Output the [x, y] coordinate of the center of the cell containing the given text.  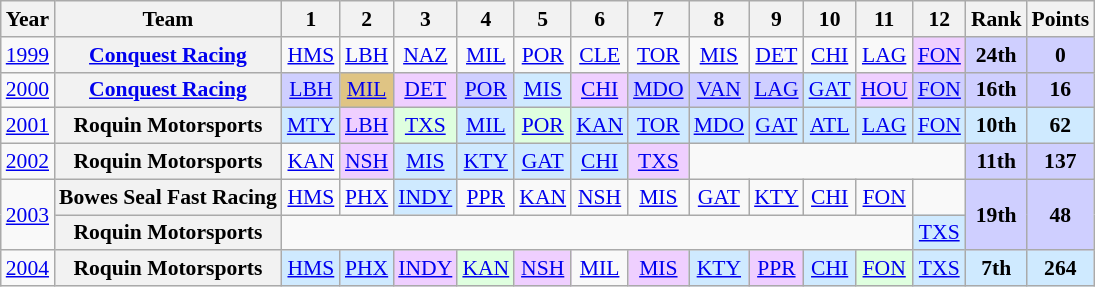
12 [940, 19]
0 [1060, 55]
7th [996, 269]
2002 [28, 162]
2 [366, 19]
CLE [600, 55]
2003 [28, 214]
ATL [830, 126]
VAN [720, 90]
NAZ [425, 55]
2001 [28, 126]
16th [996, 90]
3 [425, 19]
MTY [311, 126]
10 [830, 19]
2000 [28, 90]
11th [996, 162]
Team [168, 19]
19th [996, 214]
2004 [28, 269]
5 [542, 19]
137 [1060, 162]
HOU [884, 90]
8 [720, 19]
264 [1060, 269]
4 [486, 19]
24th [996, 55]
9 [776, 19]
Points [1060, 19]
16 [1060, 90]
62 [1060, 126]
10th [996, 126]
Rank [996, 19]
11 [884, 19]
Bowes Seal Fast Racing [168, 197]
48 [1060, 214]
7 [658, 19]
6 [600, 19]
1 [311, 19]
Year [28, 19]
1999 [28, 55]
